Return (X, Y) of the center of cell containing provided text 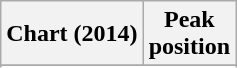
Peakposition (189, 34)
Chart (2014) (72, 34)
